Pinpoint the cell where the given text exists, returning its [X, Y] midpoint coordinate. 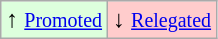
↑ Promoted [54, 20]
↓ Relegated [162, 20]
